Return (x, y) of the center of cell containing provided text 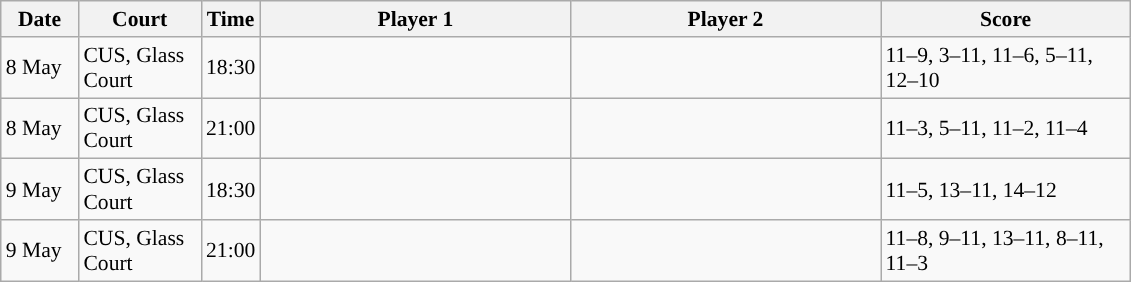
11–8, 9–11, 13–11, 8–11, 11–3 (1006, 250)
Player 2 (725, 19)
Time (230, 19)
Player 1 (415, 19)
11–9, 3–11, 11–6, 5–11, 12–10 (1006, 68)
Score (1006, 19)
11–5, 13–11, 14–12 (1006, 190)
11–3, 5–11, 11–2, 11–4 (1006, 128)
Court (140, 19)
Date (40, 19)
